From the cell containing the given text, extract its center point as [X, Y] coordinate. 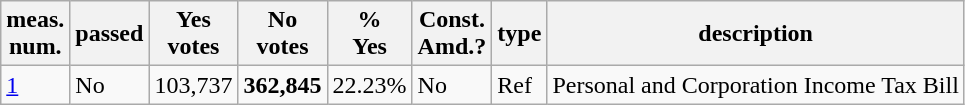
Yesvotes [194, 34]
Novotes [282, 34]
%Yes [370, 34]
type [520, 34]
1 [36, 85]
meas.num. [36, 34]
22.23% [370, 85]
362,845 [282, 85]
description [756, 34]
Personal and Corporation Income Tax Bill [756, 85]
103,737 [194, 85]
Const.Amd.? [452, 34]
Ref [520, 85]
passed [110, 34]
